Return [x, y] of the center of cell containing provided text 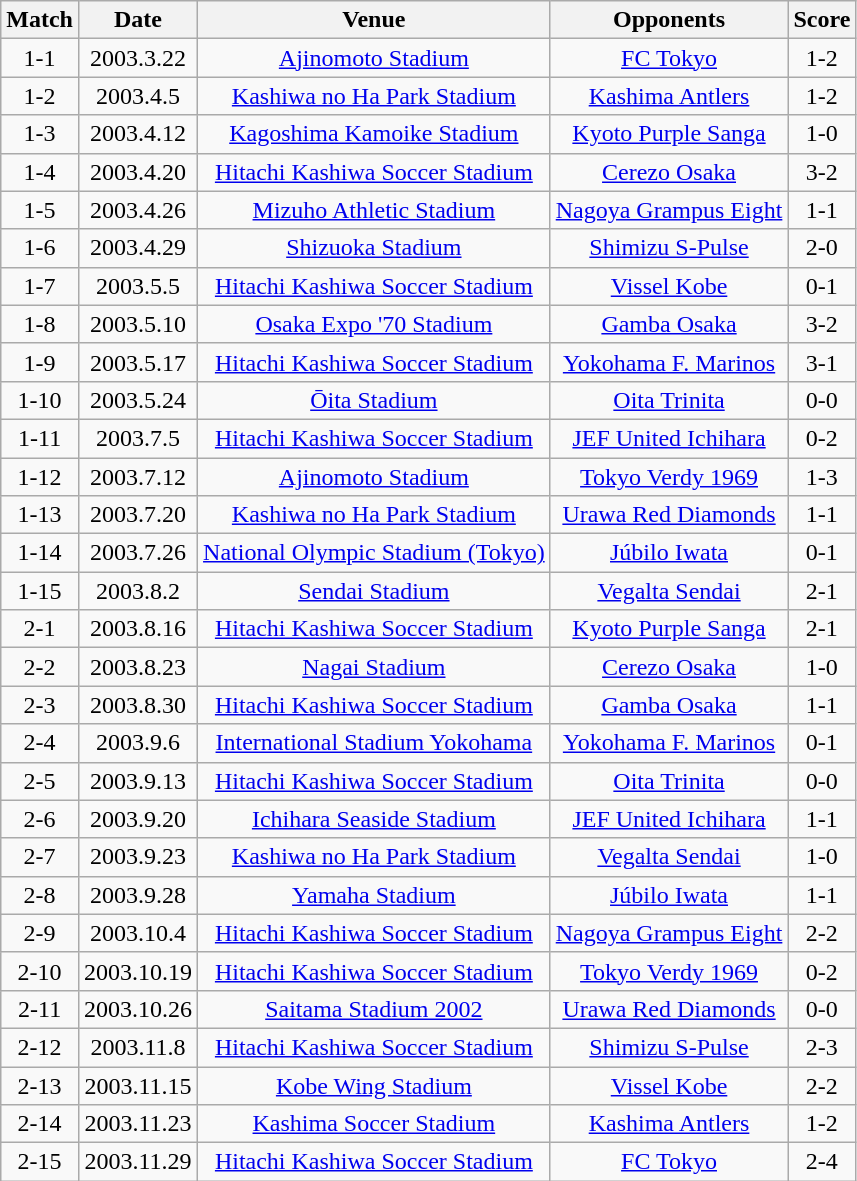
2-13 [40, 1085]
2003.5.5 [138, 286]
1-15 [40, 591]
1-10 [40, 400]
2-5 [40, 781]
1-9 [40, 362]
2-10 [40, 971]
1-13 [40, 515]
1-8 [40, 324]
2003.4.12 [138, 134]
Sendai Stadium [374, 591]
Opponents [669, 20]
2003.7.5 [138, 438]
Nagai Stadium [374, 667]
1-6 [40, 248]
2003.11.23 [138, 1124]
2003.7.26 [138, 553]
2003.8.2 [138, 591]
Match [40, 20]
1-12 [40, 477]
2003.11.8 [138, 1047]
2003.10.19 [138, 971]
National Olympic Stadium (Tokyo) [374, 553]
1-4 [40, 172]
2003.8.23 [138, 667]
2003.9.13 [138, 781]
Score [822, 20]
2-9 [40, 933]
Date [138, 20]
2003.5.24 [138, 400]
2-6 [40, 819]
2003.10.4 [138, 933]
2003.9.23 [138, 857]
2003.11.15 [138, 1085]
2-7 [40, 857]
Yamaha Stadium [374, 895]
Kashima Soccer Stadium [374, 1124]
2003.9.28 [138, 895]
1-14 [40, 553]
3-1 [822, 362]
2003.10.26 [138, 1009]
Ōita Stadium [374, 400]
2003.7.12 [138, 477]
2003.7.20 [138, 515]
1-11 [40, 438]
Mizuho Athletic Stadium [374, 210]
2003.5.10 [138, 324]
Shizuoka Stadium [374, 248]
Venue [374, 20]
2003.8.30 [138, 705]
Osaka Expo '70 Stadium [374, 324]
Saitama Stadium 2002 [374, 1009]
2003.8.16 [138, 629]
2003.9.6 [138, 743]
2003.5.17 [138, 362]
2003.4.26 [138, 210]
1-7 [40, 286]
2003.9.20 [138, 819]
1-5 [40, 210]
2-12 [40, 1047]
2-0 [822, 248]
2003.4.5 [138, 96]
International Stadium Yokohama [374, 743]
2-8 [40, 895]
2003.4.20 [138, 172]
Kagoshima Kamoike Stadium [374, 134]
Kobe Wing Stadium [374, 1085]
2-14 [40, 1124]
2003.11.29 [138, 1162]
Ichihara Seaside Stadium [374, 819]
2003.3.22 [138, 58]
2-11 [40, 1009]
2003.4.29 [138, 248]
2-15 [40, 1162]
